Provide the (x, y) coordinate of the cell's center where the given text is located.  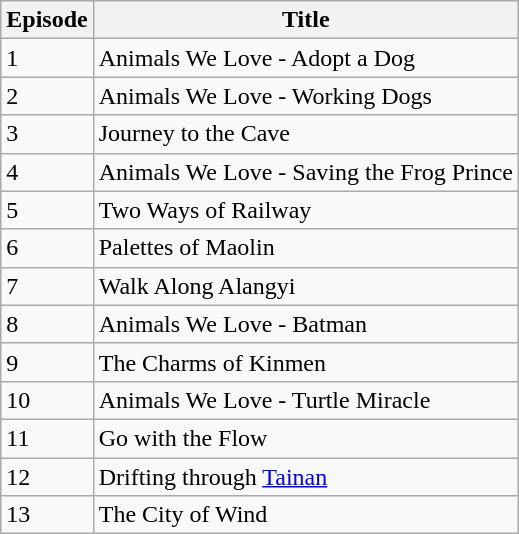
Animals We Love - Turtle Miracle (306, 400)
12 (47, 477)
Animals We Love - Saving the Frog Prince (306, 172)
Animals We Love - Batman (306, 324)
Walk Along Alangyi (306, 286)
7 (47, 286)
Animals We Love - Adopt a Dog (306, 58)
6 (47, 248)
The Charms of Kinmen (306, 362)
Two Ways of Railway (306, 210)
5 (47, 210)
8 (47, 324)
10 (47, 400)
Drifting through Tainan (306, 477)
Episode (47, 20)
3 (47, 134)
Journey to the Cave (306, 134)
4 (47, 172)
Animals We Love - Working Dogs (306, 96)
2 (47, 96)
11 (47, 438)
1 (47, 58)
13 (47, 515)
Palettes of Maolin (306, 248)
The City of Wind (306, 515)
9 (47, 362)
Title (306, 20)
Go with the Flow (306, 438)
